Output the [X, Y] coordinate of the center of the cell containing the given text.  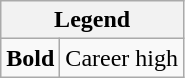
Career high [122, 58]
Legend [92, 20]
Bold [30, 58]
